Identify which cell holds the provided text, then report its [x, y] central coordinate. 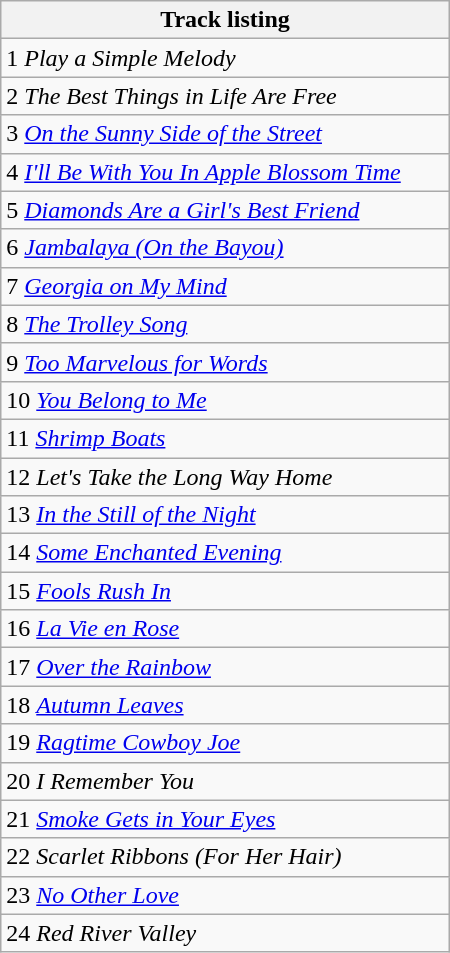
2 The Best Things in Life Are Free [225, 96]
22 Scarlet Ribbons (For Her Hair) [225, 857]
16 La Vie en Rose [225, 629]
9 Too Marvelous for Words [225, 362]
11 Shrimp Boats [225, 438]
7 Georgia on My Mind [225, 286]
4 I'll Be With You In Apple Blossom Time [225, 172]
3 On the Sunny Side of the Street [225, 134]
13 In the Still of the Night [225, 515]
18 Autumn Leaves [225, 705]
6 Jambalaya (On the Bayou) [225, 248]
12 Let's Take the Long Way Home [225, 477]
21 Smoke Gets in Your Eyes [225, 819]
20 I Remember You [225, 781]
Track listing [225, 20]
24 Red River Valley [225, 933]
23 No Other Love [225, 895]
1 Play a Simple Melody [225, 58]
5 Diamonds Are a Girl's Best Friend [225, 210]
17 Over the Rainbow [225, 667]
15 Fools Rush In [225, 591]
14 Some Enchanted Evening [225, 553]
19 Ragtime Cowboy Joe [225, 743]
10 You Belong to Me [225, 400]
8 The Trolley Song [225, 324]
